Search for the cell housing the specified text and yield its [x, y] center coordinate. 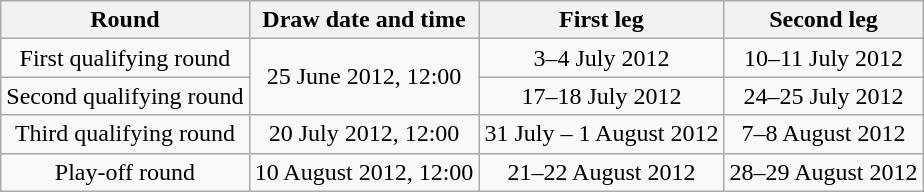
Round [125, 20]
20 July 2012, 12:00 [364, 134]
First qualifying round [125, 58]
Second qualifying round [125, 96]
3–4 July 2012 [602, 58]
Second leg [824, 20]
Third qualifying round [125, 134]
Draw date and time [364, 20]
25 June 2012, 12:00 [364, 77]
10 August 2012, 12:00 [364, 172]
21–22 August 2012 [602, 172]
Play-off round [125, 172]
28–29 August 2012 [824, 172]
First leg [602, 20]
10–11 July 2012 [824, 58]
17–18 July 2012 [602, 96]
24–25 July 2012 [824, 96]
31 July – 1 August 2012 [602, 134]
7–8 August 2012 [824, 134]
